Locate the cell with the specified text and output its (X, Y) center coordinate. 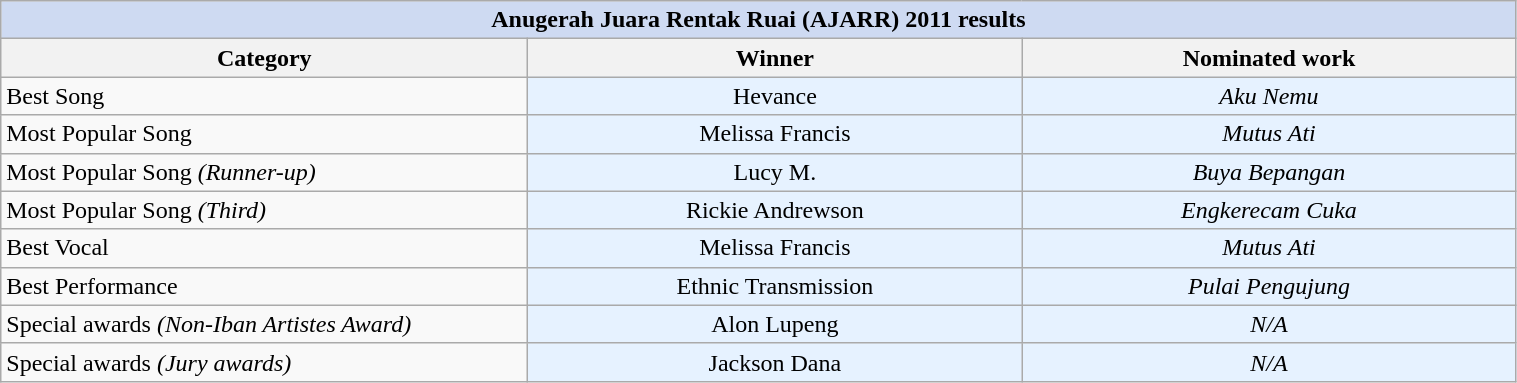
Best Performance (264, 286)
Best Song (264, 96)
Nominated work (1269, 58)
Buya Bepangan (1269, 172)
Alon Lupeng (775, 324)
Most Popular Song (Runner-up) (264, 172)
Winner (775, 58)
Special awards (Non-Iban Artistes Award) (264, 324)
Best Vocal (264, 248)
Anugerah Juara Rentak Ruai (AJARR) 2011 results (758, 20)
Ethnic Transmission (775, 286)
Most Popular Song (Third) (264, 210)
Engkerecam Cuka (1269, 210)
Category (264, 58)
Jackson Dana (775, 362)
Hevance (775, 96)
Lucy M. (775, 172)
Special awards (Jury awards) (264, 362)
Most Popular Song (264, 134)
Aku Nemu (1269, 96)
Pulai Pengujung (1269, 286)
Rickie Andrewson (775, 210)
